Find where the given text appears and provide that cell's center as [x, y] coordinate. 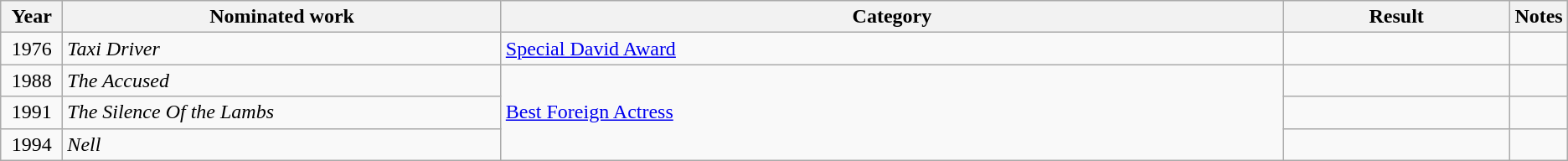
Taxi Driver [281, 49]
Best Foreign Actress [891, 112]
Special David Award [891, 49]
Notes [1539, 17]
Nell [281, 144]
Category [891, 17]
The Silence Of the Lambs [281, 112]
1994 [32, 144]
1988 [32, 80]
Year [32, 17]
Nominated work [281, 17]
Result [1397, 17]
1976 [32, 49]
1991 [32, 112]
The Accused [281, 80]
